Extract the [X, Y] coordinate from the center of the cell holding the provided text.  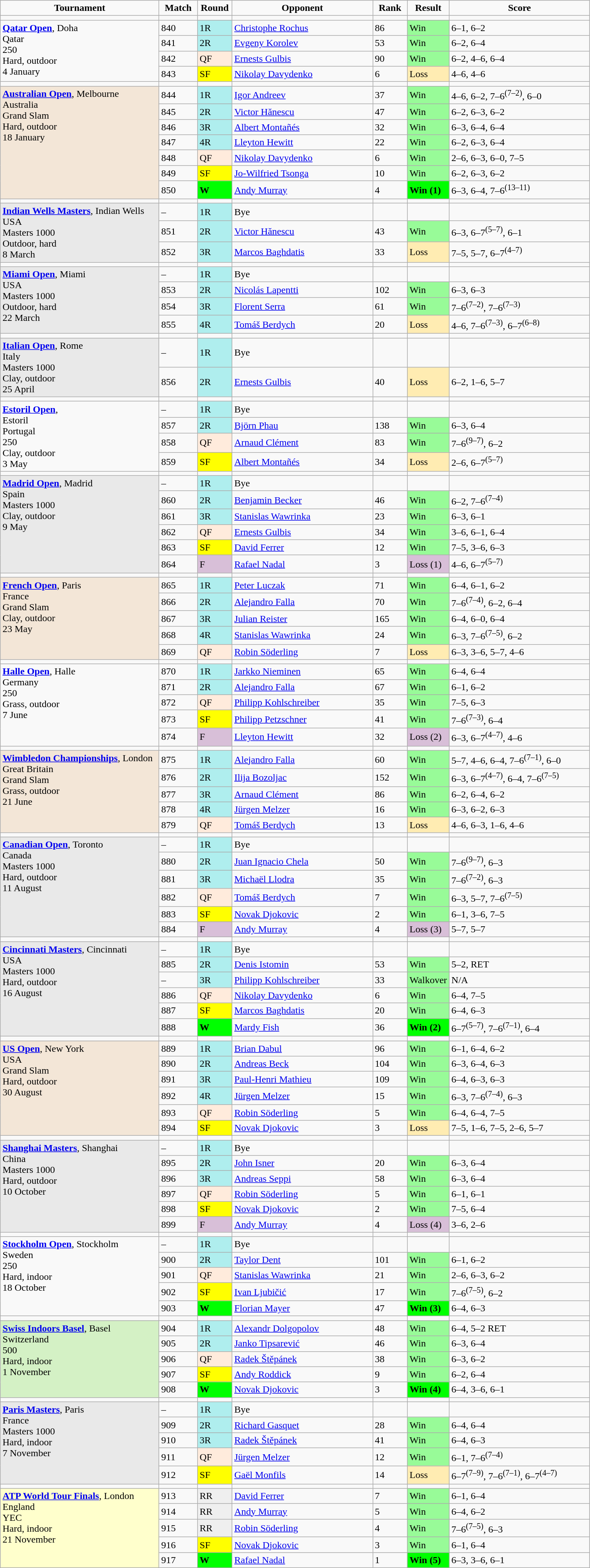
Jo-Wilfried Tsonga [302, 173]
896 [178, 1179]
38 [390, 1359]
845 [178, 112]
5–7, 5–7 [519, 929]
104 [390, 1064]
914 [178, 1511]
6–3, 6–3 [519, 290]
5–2, RET [519, 965]
Igor Andreev [302, 95]
891 [178, 1079]
Ivan Ljubičić [302, 1292]
48 [390, 1328]
849 [178, 173]
Madrid Open, Madrid Spain Masters 1000 Clay, outdoor 9 May [80, 524]
847 [178, 142]
912 [178, 1475]
61 [390, 307]
21 [390, 1275]
888 [178, 1028]
857 [178, 425]
899 [178, 1225]
6–2, 6–3, 6–4 [519, 142]
910 [178, 1440]
152 [390, 777]
Florent Serra [302, 307]
6–1, 6–4, 6–2 [519, 1049]
4–6, 6–3, 1–6, 4–6 [519, 825]
Benjamin Becker [302, 500]
70 [390, 602]
Nicolás Lapentti [302, 290]
853 [178, 290]
Cincinnati Masters, Cincinnati USA Masters 1000 Hard, outdoor 16 August [80, 989]
6–3, 6–7(4–7), 6–4, 7–6(7–5) [519, 777]
83 [390, 443]
2–6, 6–7(5–7) [519, 462]
Score [519, 8]
6–7(5–7), 7–6(7–1), 6–4 [519, 1028]
6–1, 3–6, 7–5 [519, 914]
909 [178, 1425]
7–6(7–5), 6–3 [519, 1528]
3–6, 2–6 [519, 1225]
Philipp Petzschner [302, 719]
Evgeny Korolev [302, 43]
40 [390, 382]
852 [178, 252]
58 [390, 1179]
866 [178, 602]
Andreas Seppi [302, 1179]
6–3, 3–6, 5–7, 4–6 [519, 652]
Björn Phau [302, 425]
840 [178, 28]
872 [178, 702]
6–4, 7–5 [519, 995]
165 [390, 618]
859 [178, 462]
6–1, 7–6(7–4) [519, 1457]
868 [178, 635]
Peter Luczak [302, 585]
60 [390, 760]
Florian Mayer [302, 1308]
7–5, 1–6, 7–5, 2–6, 5–7 [519, 1128]
901 [178, 1275]
881 [178, 879]
Walkover [428, 980]
7–5, 3–6, 6–3 [519, 547]
Canadian Open, Toronto Canada Masters 1000 Hard, outdoor 11 August [80, 887]
6–7(7–9), 7–6(7–1), 6–7(4–7) [519, 1475]
Julian Reister [302, 618]
6–3, 6–1 [519, 517]
6–1, 6–1 [519, 1194]
6–3, 6–7(5–7), 6–1 [519, 231]
Richard Gasquet [302, 1425]
846 [178, 127]
915 [178, 1528]
36 [390, 1028]
6–4, 6–2 [519, 1511]
861 [178, 517]
Win (4) [428, 1390]
911 [178, 1457]
7–6(9–7), 6–3 [519, 861]
Ilija Bozoljac [302, 777]
23 [390, 517]
N/A [519, 980]
898 [178, 1209]
ATP World Tour Finals, London England YEC Hard, indoor 21 November [80, 1528]
4–6, 4–6 [519, 74]
Loss (1) [428, 564]
37 [390, 95]
4–6, 7–6(7–3), 6–7(6–8) [519, 324]
Taylor Dent [302, 1260]
869 [178, 652]
858 [178, 443]
Opponent [302, 8]
6–2, 4–6, 6–4 [519, 59]
Win (2) [428, 1028]
7–6(7–3), 6–4 [519, 719]
US Open, New York USA Grand Slam Hard, outdoor 30 August [80, 1088]
Stockholm Open, Stockholm Sweden 250 Hard, indoor 18 October [80, 1276]
Juan Ignacio Chela [302, 861]
6–3, 6–2 [519, 1359]
Loss (2) [428, 737]
844 [178, 95]
900 [178, 1260]
Match [178, 8]
Win (5) [428, 1560]
Miami Open, Miami USA Masters 1000 Outdoor, hard 22 March [80, 300]
870 [178, 672]
101 [390, 1260]
886 [178, 995]
873 [178, 719]
Andreas Beck [302, 1064]
Wimbledon Championships, London Great Britain Grand Slam Grass, outdoor 21 June [80, 791]
16 [390, 810]
28 [390, 1425]
864 [178, 564]
894 [178, 1128]
6–4, 6–0, 6–4 [519, 618]
7–6(9–7), 6–2 [519, 443]
50 [390, 861]
6–3, 6–4, 6–3 [519, 1064]
878 [178, 810]
Round [215, 8]
109 [390, 1079]
895 [178, 1163]
5–7, 4–6, 6–4, 7–6(7–1), 6–0 [519, 760]
Christophe Rochus [302, 28]
860 [178, 500]
67 [390, 687]
876 [178, 777]
867 [178, 618]
884 [178, 929]
843 [178, 74]
Result [428, 8]
Gaël Monfils [302, 1475]
Qatar Open, Doha Qatar 250 Hard, outdoor 4 January [80, 51]
6–4, 3–6, 6–1 [519, 1390]
854 [178, 307]
Loss (4) [428, 1225]
6–4, 6–4, 7–5 [519, 1112]
Shanghai Masters, Shanghai China Masters 1000 Hard, outdoor 10 October [80, 1186]
875 [178, 760]
7–6(7–2), 6–3 [519, 879]
6–3, 6–4, 7–6(13–11) [519, 190]
7–6(7–2), 7–6(7–3) [519, 307]
6–3, 5–7, 7–6(7–5) [519, 898]
15 [390, 1096]
7–5, 6–4 [519, 1209]
842 [178, 59]
102 [390, 290]
897 [178, 1194]
Paris Masters, Paris France Masters 1000 Hard, indoor 7 November [80, 1442]
Loss (3) [428, 929]
17 [390, 1292]
24 [390, 635]
138 [390, 425]
Janko Tipsarević [302, 1344]
Win (3) [428, 1308]
6–4, 6–3, 6–3 [519, 1079]
90 [390, 59]
4–6, 6–2, 7–6(7–2), 6–0 [519, 95]
893 [178, 1112]
Paul-Henri Mathieu [302, 1079]
Denis Istomin [302, 965]
10 [390, 173]
6–3, 7–6(7–5), 6–2 [519, 635]
2–6, 6–3, 6–2 [519, 1275]
892 [178, 1096]
2–6, 6–3, 6–0, 7–5 [519, 158]
908 [178, 1390]
871 [178, 687]
1 [390, 1560]
862 [178, 532]
848 [178, 158]
65 [390, 672]
841 [178, 43]
Mardy Fish [302, 1028]
43 [390, 231]
7–6(7–5), 6–2 [519, 1292]
917 [178, 1560]
Australian Open, Melbourne Australia Grand Slam Hard, outdoor 18 January [80, 142]
Alexandr Dolgopolov [302, 1328]
855 [178, 324]
4–6, 6–7(5–7) [519, 564]
9 [390, 1374]
883 [178, 914]
7–6(7–4), 6–2, 6–4 [519, 602]
3–6, 6–1, 6–4 [519, 532]
865 [178, 585]
22 [390, 142]
Tournament [80, 8]
6–2, 1–6, 5–7 [519, 382]
916 [178, 1545]
7–5, 6–3 [519, 702]
877 [178, 794]
6–3, 6–7(4–7), 4–6 [519, 737]
Brian Dabul [302, 1049]
880 [178, 861]
6–4, 6–1, 6–2 [519, 585]
Win (1) [428, 190]
874 [178, 737]
907 [178, 1374]
906 [178, 1359]
Italian Open, Rome Italy Masters 1000 Clay, outdoor 25 April [80, 367]
96 [390, 1049]
7–5, 5–7, 6–7(4–7) [519, 252]
904 [178, 1328]
Andy Roddick [302, 1374]
890 [178, 1064]
Rank [390, 8]
882 [178, 898]
902 [178, 1292]
French Open, Paris France Grand Slam Clay, outdoor 23 May [80, 618]
913 [178, 1496]
John Isner [302, 1163]
13 [390, 825]
6–3, 6–2, 6–3 [519, 810]
Swiss Indoors Basel, Basel Switzerland 500 Hard, indoor 1 November [80, 1359]
71 [390, 585]
903 [178, 1308]
6–3, 6–4, 6–4 [519, 127]
6–4, 5–2 RET [519, 1328]
6–2, 6–4, 6–2 [519, 794]
851 [178, 231]
885 [178, 965]
905 [178, 1344]
863 [178, 547]
Estoril Open, Estoril Portugal 250 Clay, outdoor 3 May [80, 436]
14 [390, 1475]
Halle Open, Halle Germany 250 Grass, outdoor 7 June [80, 705]
Michaël Llodra [302, 879]
879 [178, 825]
Indian Wells Masters, Indian Wells USA Masters 1000 Outdoor, hard 8 March [80, 233]
6–2, 7–6(7–4) [519, 500]
889 [178, 1049]
6–3, 3–6, 6–1 [519, 1560]
6–3, 7–6(7–4), 6–3 [519, 1096]
Jarkko Nieminen [302, 672]
887 [178, 1011]
856 [178, 382]
850 [178, 190]
